Scan for the cell matching the given text and deliver its [X, Y] coordinate at center. 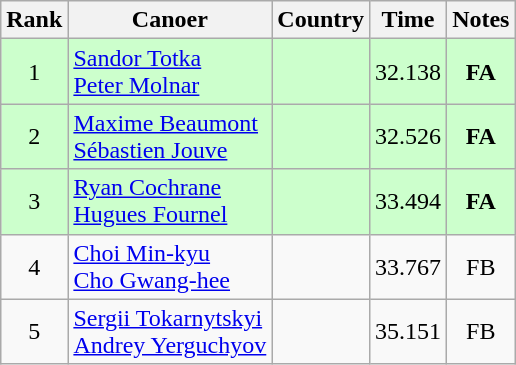
33.767 [408, 266]
5 [34, 332]
Time [408, 20]
Notes [481, 20]
Sandor TotkaPeter Molnar [170, 72]
1 [34, 72]
32.526 [408, 136]
Ryan CochraneHugues Fournel [170, 202]
2 [34, 136]
Canoer [170, 20]
4 [34, 266]
Country [321, 20]
Rank [34, 20]
Maxime BeaumontSébastien Jouve [170, 136]
Sergii TokarnytskyiAndrey Yerguchyov [170, 332]
32.138 [408, 72]
33.494 [408, 202]
3 [34, 202]
Choi Min-kyuCho Gwang-hee [170, 266]
35.151 [408, 332]
